Detect which cell encompasses the target text, then output its (X, Y) center coordinate. 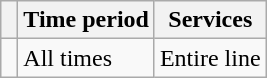
All times (86, 58)
Services (210, 20)
Time period (86, 20)
Entire line (210, 58)
